Output the [X, Y] coordinate of the center of the cell containing the given text.  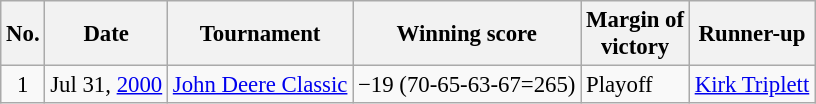
−19 (70-65-63-67=265) [467, 85]
Date [106, 34]
Tournament [260, 34]
No. [23, 34]
Kirk Triplett [752, 85]
Playoff [636, 85]
John Deere Classic [260, 85]
Runner-up [752, 34]
Winning score [467, 34]
Margin ofvictory [636, 34]
Jul 31, 2000 [106, 85]
1 [23, 85]
